Pinpoint the cell where the given text exists, returning its [x, y] midpoint coordinate. 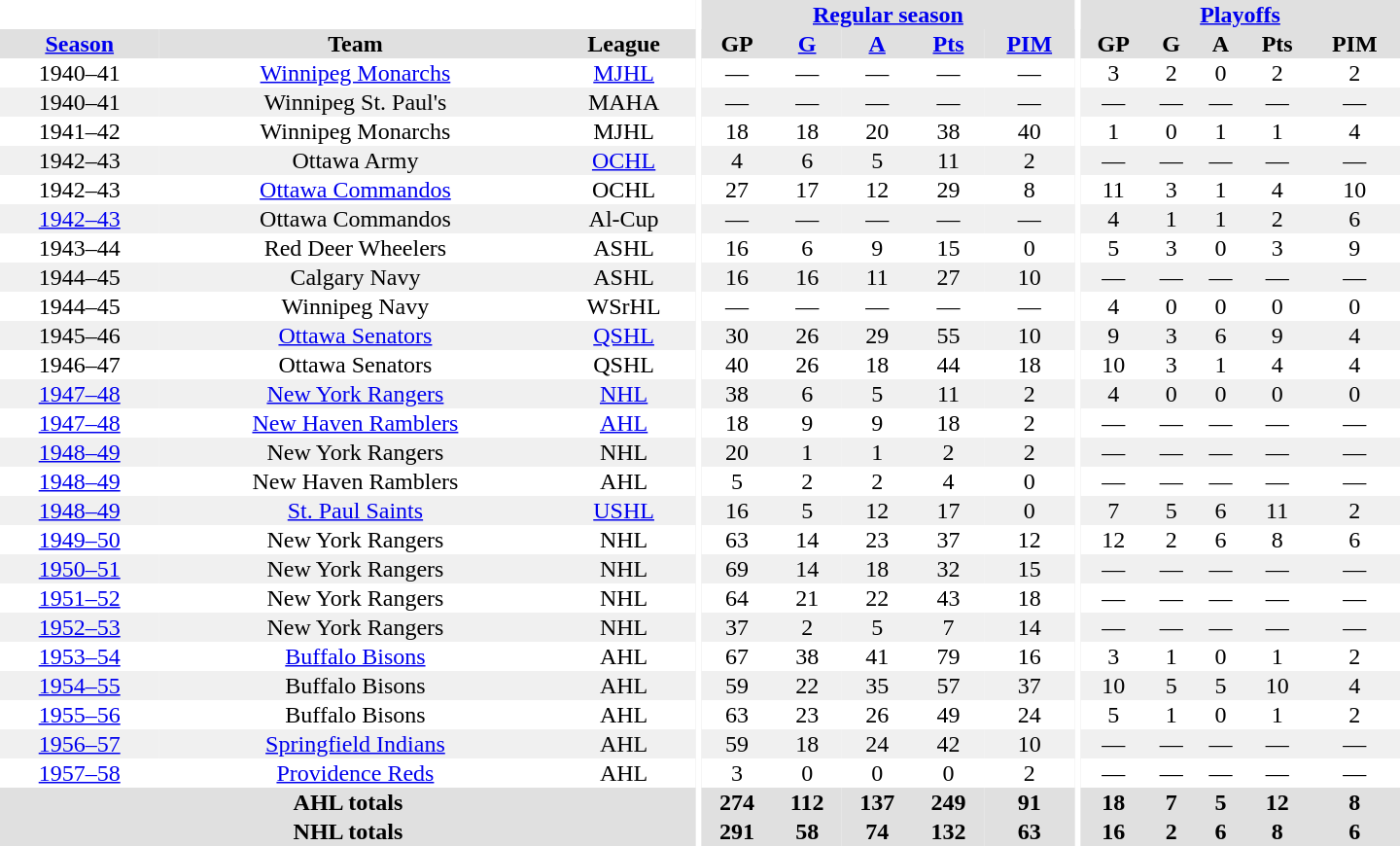
AHL totals [348, 802]
291 [737, 831]
1956–57 [80, 744]
44 [949, 365]
1955–56 [80, 715]
49 [949, 715]
Calgary Navy [355, 277]
1943–44 [80, 248]
112 [807, 802]
274 [737, 802]
137 [877, 802]
57 [949, 686]
1945–46 [80, 335]
64 [737, 598]
1953–54 [80, 656]
1954–55 [80, 686]
43 [949, 598]
1946–47 [80, 365]
67 [737, 656]
League [623, 44]
Winnipeg Navy [355, 306]
1957–58 [80, 773]
Regular season [888, 15]
MAHA [623, 102]
41 [877, 656]
79 [949, 656]
Al-Cup [623, 219]
91 [1029, 802]
St. Paul Saints [355, 511]
1950–51 [80, 569]
Winnipeg St. Paul's [355, 102]
30 [737, 335]
132 [949, 831]
Springfield Indians [355, 744]
69 [737, 569]
Ottawa Army [355, 160]
21 [807, 598]
58 [807, 831]
WSrHL [623, 306]
Playoffs [1241, 15]
74 [877, 831]
55 [949, 335]
1949–50 [80, 540]
NHL totals [348, 831]
42 [949, 744]
1941–42 [80, 131]
32 [949, 569]
35 [877, 686]
1952–53 [80, 627]
Red Deer Wheelers [355, 248]
1951–52 [80, 598]
Team [355, 44]
Season [80, 44]
249 [949, 802]
Providence Reds [355, 773]
USHL [623, 511]
